Scan for the cell matching the given text and deliver its (x, y) coordinate at center. 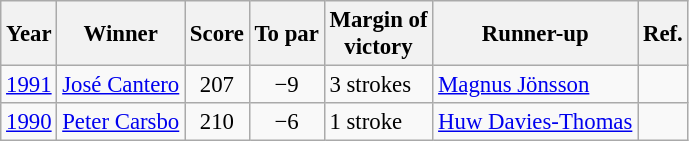
Huw Davies-Thomas (536, 122)
Score (218, 34)
−9 (286, 85)
1991 (29, 85)
To par (286, 34)
Year (29, 34)
1 stroke (378, 122)
Magnus Jönsson (536, 85)
3 strokes (378, 85)
Margin ofvictory (378, 34)
Ref. (663, 34)
José Cantero (121, 85)
Peter Carsbo (121, 122)
Runner-up (536, 34)
1990 (29, 122)
210 (218, 122)
Winner (121, 34)
207 (218, 85)
−6 (286, 122)
